Pinpoint the cell where the given text exists, returning its (X, Y) midpoint coordinate. 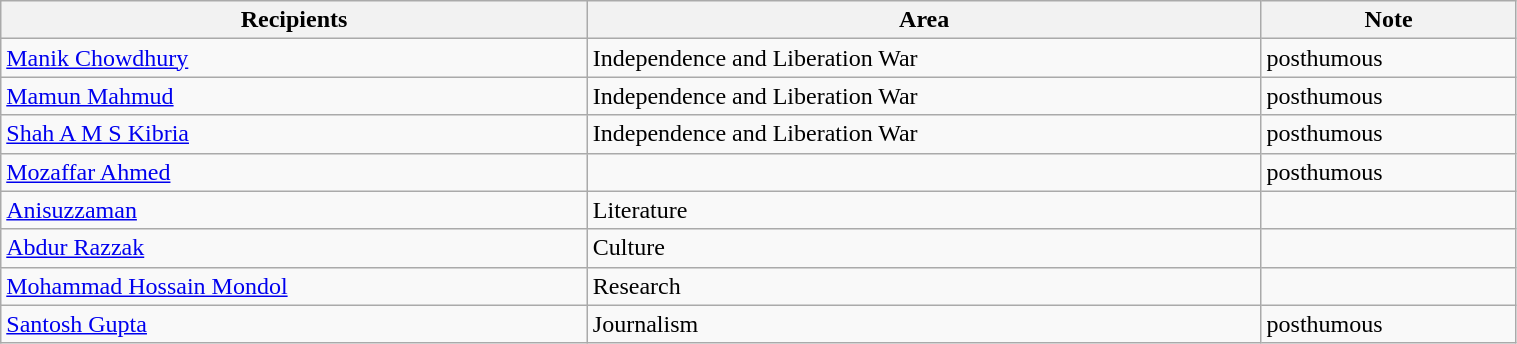
Area (924, 20)
Mamun Mahmud (294, 96)
Recipients (294, 20)
Literature (924, 210)
Santosh Gupta (294, 324)
Culture (924, 248)
Journalism (924, 324)
Shah A M S Kibria (294, 134)
Mozaffar Ahmed (294, 172)
Abdur Razzak (294, 248)
Manik Chowdhury (294, 58)
Note (1388, 20)
Research (924, 286)
Mohammad Hossain Mondol (294, 286)
Anisuzzaman (294, 210)
